From the cell containing the given text, extract its center point as [X, Y] coordinate. 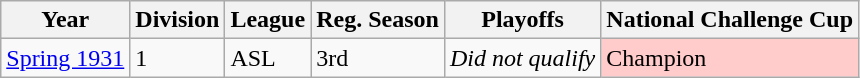
3rd [378, 58]
Year [66, 20]
ASL [268, 58]
Playoffs [522, 20]
League [268, 20]
National Challenge Cup [730, 20]
Champion [730, 58]
Division [178, 20]
Spring 1931 [66, 58]
Reg. Season [378, 20]
1 [178, 58]
Did not qualify [522, 58]
